Output the (X, Y) coordinate of the center of the cell containing the given text.  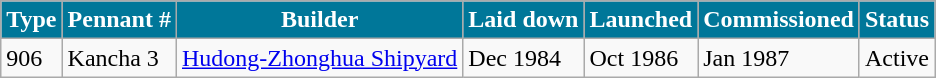
Pennant # (119, 20)
Commissioned (779, 20)
Status (896, 20)
Jan 1987 (779, 58)
Builder (319, 20)
Laid down (524, 20)
Type (32, 20)
Oct 1986 (641, 58)
Launched (641, 20)
906 (32, 58)
Hudong-Zhonghua Shipyard (319, 58)
Kancha 3 (119, 58)
Dec 1984 (524, 58)
Active (896, 58)
